Identify which cell holds the provided text, then report its [X, Y] central coordinate. 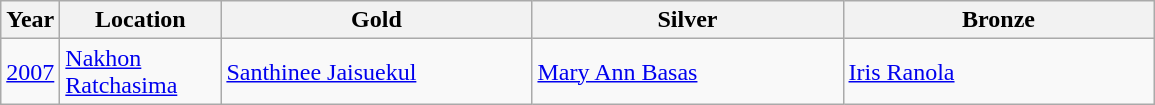
Mary Ann Basas [688, 72]
Silver [688, 20]
Gold [376, 20]
Santhinee Jaisuekul [376, 72]
Location [140, 20]
Nakhon Ratchasima [140, 72]
Iris Ranola [998, 72]
2007 [30, 72]
Year [30, 20]
Bronze [998, 20]
